Output the [X, Y] coordinate of the center of the cell containing the given text.  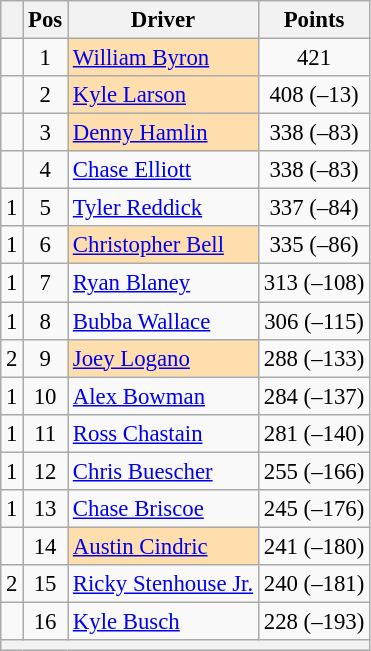
12 [46, 471]
Pos [46, 20]
306 (–115) [314, 321]
Austin Cindric [164, 546]
281 (–140) [314, 433]
Kyle Larson [164, 95]
Kyle Busch [164, 621]
Tyler Reddick [164, 208]
10 [46, 396]
Ryan Blaney [164, 283]
11 [46, 433]
421 [314, 58]
16 [46, 621]
255 (–166) [314, 471]
408 (–13) [314, 95]
Chris Buescher [164, 471]
240 (–181) [314, 584]
337 (–84) [314, 208]
7 [46, 283]
Bubba Wallace [164, 321]
Chase Elliott [164, 170]
Christopher Bell [164, 245]
9 [46, 358]
Ricky Stenhouse Jr. [164, 584]
Points [314, 20]
313 (–108) [314, 283]
Driver [164, 20]
335 (–86) [314, 245]
5 [46, 208]
228 (–193) [314, 621]
Alex Bowman [164, 396]
Joey Logano [164, 358]
284 (–137) [314, 396]
Ross Chastain [164, 433]
4 [46, 170]
245 (–176) [314, 509]
6 [46, 245]
14 [46, 546]
8 [46, 321]
288 (–133) [314, 358]
Chase Briscoe [164, 509]
William Byron [164, 58]
Denny Hamlin [164, 133]
13 [46, 509]
3 [46, 133]
241 (–180) [314, 546]
15 [46, 584]
